Capture the cell that displays the provided text and extract its [X, Y] central coordinate. 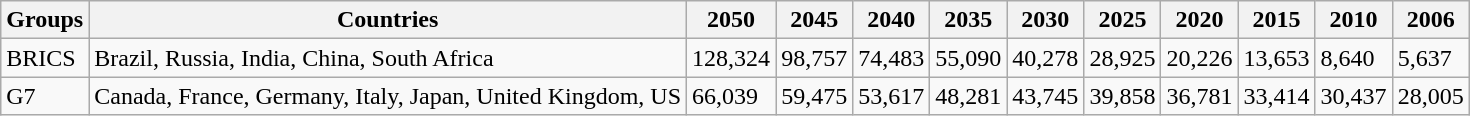
2045 [814, 20]
36,781 [1200, 96]
5,637 [1430, 58]
40,278 [1046, 58]
28,005 [1430, 96]
20,226 [1200, 58]
Groups [45, 20]
66,039 [732, 96]
55,090 [968, 58]
Canada, France, Germany, Italy, Japan, United Kingdom, US [388, 96]
2015 [1276, 20]
BRICS [45, 58]
G7 [45, 96]
98,757 [814, 58]
2025 [1122, 20]
2006 [1430, 20]
39,858 [1122, 96]
128,324 [732, 58]
2035 [968, 20]
48,281 [968, 96]
8,640 [1354, 58]
74,483 [892, 58]
33,414 [1276, 96]
2050 [732, 20]
13,653 [1276, 58]
2020 [1200, 20]
2040 [892, 20]
53,617 [892, 96]
59,475 [814, 96]
Countries [388, 20]
43,745 [1046, 96]
30,437 [1354, 96]
Brazil, Russia, India, China, South Africa [388, 58]
28,925 [1122, 58]
2010 [1354, 20]
2030 [1046, 20]
